Find where the given text appears and provide that cell's center as (x, y) coordinate. 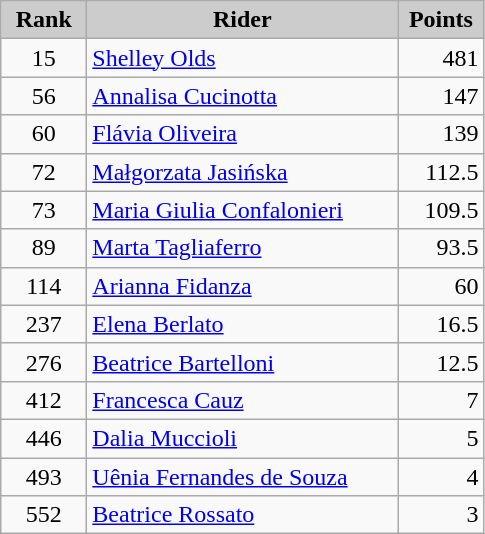
446 (44, 438)
Maria Giulia Confalonieri (242, 210)
Dalia Muccioli (242, 438)
56 (44, 96)
Małgorzata Jasińska (242, 172)
Rider (242, 20)
276 (44, 362)
552 (44, 515)
16.5 (441, 324)
147 (441, 96)
Flávia Oliveira (242, 134)
481 (441, 58)
Shelley Olds (242, 58)
114 (44, 286)
109.5 (441, 210)
Elena Berlato (242, 324)
Francesca Cauz (242, 400)
3 (441, 515)
Beatrice Bartelloni (242, 362)
139 (441, 134)
112.5 (441, 172)
93.5 (441, 248)
Arianna Fidanza (242, 286)
Beatrice Rossato (242, 515)
5 (441, 438)
89 (44, 248)
Points (441, 20)
4 (441, 477)
15 (44, 58)
493 (44, 477)
Uênia Fernandes de Souza (242, 477)
12.5 (441, 362)
237 (44, 324)
7 (441, 400)
73 (44, 210)
Annalisa Cucinotta (242, 96)
72 (44, 172)
Marta Tagliaferro (242, 248)
412 (44, 400)
Rank (44, 20)
